Pinpoint the cell where the given text exists, returning its (x, y) midpoint coordinate. 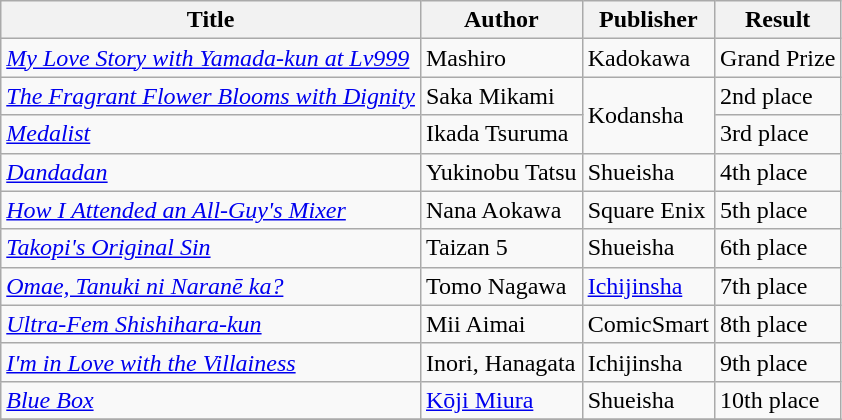
2nd place (778, 96)
Publisher (648, 20)
10th place (778, 400)
Kōji Miura (501, 400)
7th place (778, 286)
ComicSmart (648, 324)
Medalist (211, 134)
Dandadan (211, 172)
Title (211, 20)
Inori, Hanagata (501, 362)
Kadokawa (648, 58)
How I Attended an All-Guy's Mixer (211, 210)
4th place (778, 172)
Omae, Tanuki ni Naranē ka? (211, 286)
Ikada Tsuruma (501, 134)
Ultra-Fem Shishihara-kun (211, 324)
Tomo Nagawa (501, 286)
The Fragrant Flower Blooms with Dignity (211, 96)
9th place (778, 362)
Takopi's Original Sin (211, 248)
6th place (778, 248)
Blue Box (211, 400)
Square Enix (648, 210)
5th place (778, 210)
Mashiro (501, 58)
My Love Story with Yamada-kun at Lv999 (211, 58)
Result (778, 20)
3rd place (778, 134)
Yukinobu Tatsu (501, 172)
Mii Aimai (501, 324)
I'm in Love with the Villainess (211, 362)
Author (501, 20)
Taizan 5 (501, 248)
Nana Aokawa (501, 210)
Saka Mikami (501, 96)
8th place (778, 324)
Kodansha (648, 115)
Grand Prize (778, 58)
